Scan for the cell matching the given text and deliver its [x, y] coordinate at center. 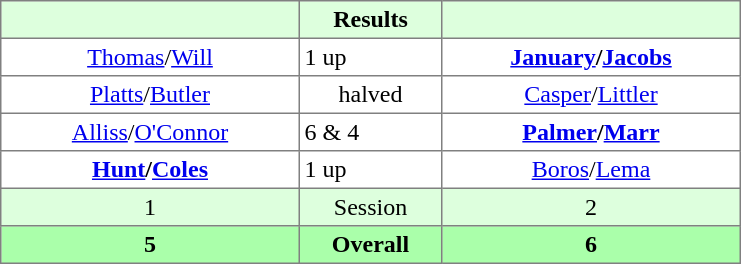
6 & 4 [370, 132]
2 [591, 207]
Session [370, 207]
Results [370, 20]
Casper/Littler [591, 95]
6 [591, 245]
5 [150, 245]
Hunt/Coles [150, 170]
Overall [370, 245]
Palmer/Marr [591, 132]
Platts/Butler [150, 95]
Alliss/O'Connor [150, 132]
halved [370, 95]
Thomas/Will [150, 57]
Boros/Lema [591, 170]
1 [150, 207]
January/Jacobs [591, 57]
